Locate the cell with the specified text and output its (X, Y) center coordinate. 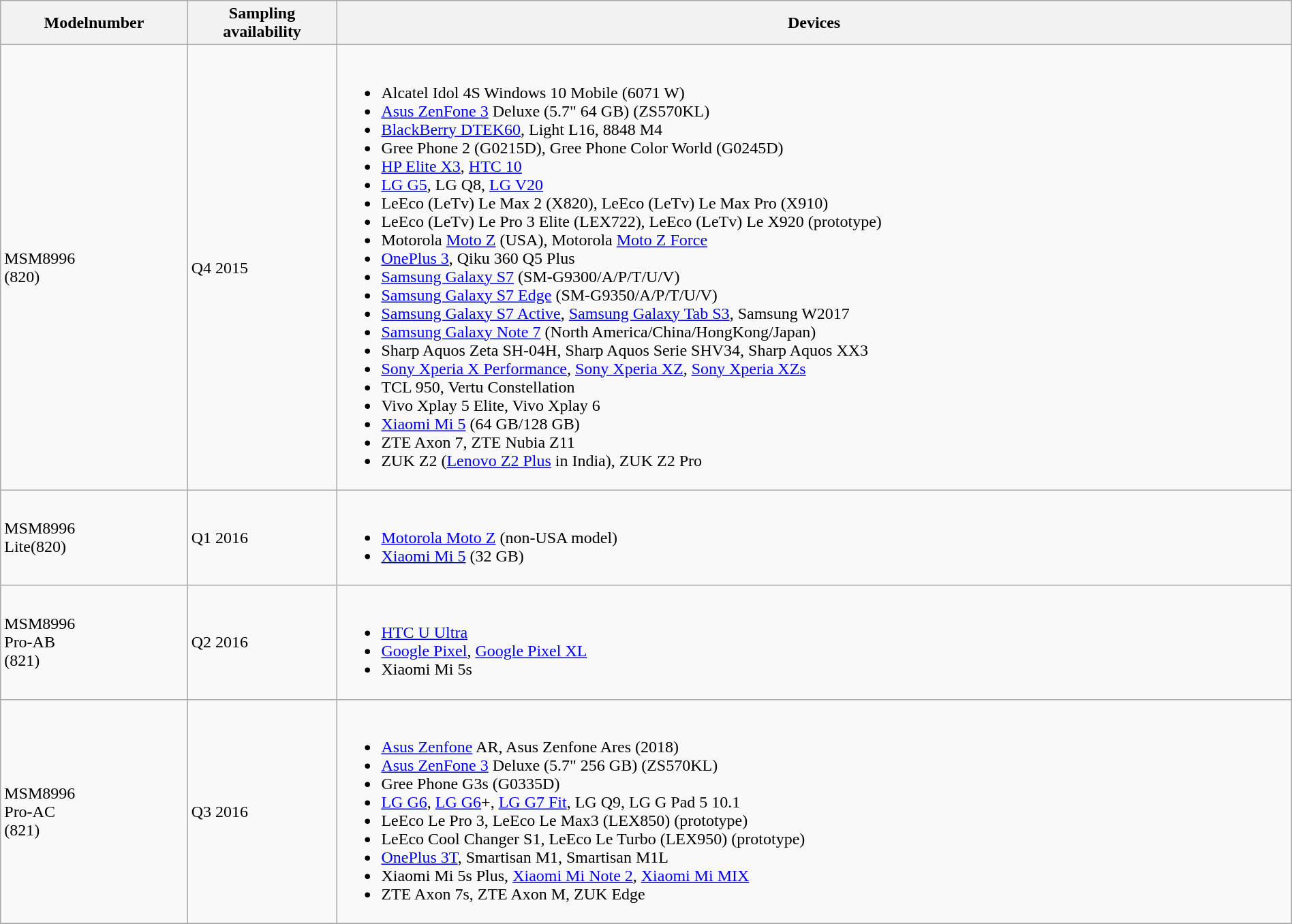
Motorola Moto Z (non-USA model)Xiaomi Mi 5 (32 GB) (814, 538)
Q3 2016 (262, 811)
Devices (814, 23)
Modelnumber (94, 23)
MSM8996Pro-AC(821) (94, 811)
MSM8996Pro-AB(821) (94, 642)
MSM8996(820) (94, 267)
Q2 2016 (262, 642)
Q4 2015 (262, 267)
MSM8996Lite(820) (94, 538)
Samplingavailability (262, 23)
Q1 2016 (262, 538)
HTC U UltraGoogle Pixel, Google Pixel XLXiaomi Mi 5s (814, 642)
